Scan for the cell matching the given text and deliver its [X, Y] coordinate at center. 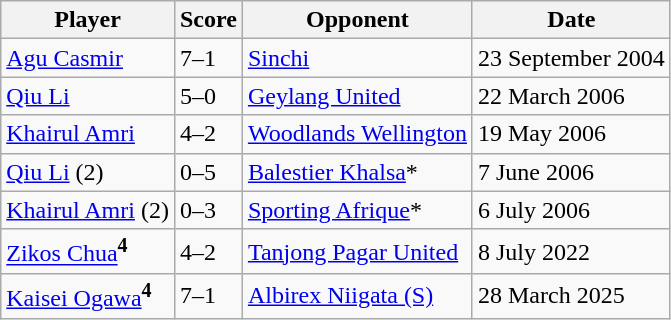
Tanjong Pagar United [357, 252]
Qiu Li [88, 96]
Albirex Niigata (S) [357, 296]
Sporting Afrique* [357, 210]
Woodlands Wellington [357, 134]
0–5 [208, 172]
22 March 2006 [571, 96]
6 July 2006 [571, 210]
Player [88, 20]
7 June 2006 [571, 172]
0–3 [208, 210]
28 March 2025 [571, 296]
Date [571, 20]
23 September 2004 [571, 58]
Opponent [357, 20]
Sinchi [357, 58]
Balestier Khalsa* [357, 172]
Geylang United [357, 96]
8 July 2022 [571, 252]
Zikos Chua4 [88, 252]
Score [208, 20]
Khairul Amri [88, 134]
19 May 2006 [571, 134]
5–0 [208, 96]
Khairul Amri (2) [88, 210]
Qiu Li (2) [88, 172]
Agu Casmir [88, 58]
Kaisei Ogawa4 [88, 296]
